Extract the [X, Y] coordinate from the center of the cell holding the provided text.  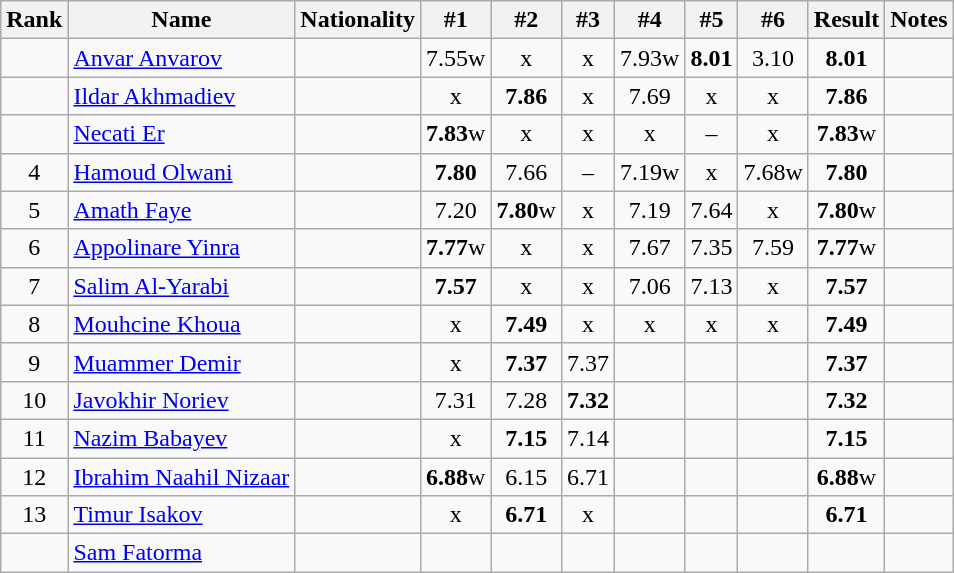
8 [34, 324]
#5 [712, 20]
Notes [919, 20]
Result [846, 20]
Ibrahim Naahil Nizaar [182, 477]
Javokhir Noriev [182, 400]
7.93w [649, 58]
Hamoud Olwani [182, 172]
7.19w [649, 172]
7.28 [526, 400]
#4 [649, 20]
#6 [773, 20]
#1 [456, 20]
Necati Er [182, 134]
11 [34, 438]
7.55w [456, 58]
10 [34, 400]
7.14 [588, 438]
#2 [526, 20]
12 [34, 477]
Nationality [358, 20]
Appolinare Yinra [182, 248]
6 [34, 248]
Name [182, 20]
7.20 [456, 210]
Rank [34, 20]
13 [34, 515]
5 [34, 210]
7.64 [712, 210]
7.66 [526, 172]
7.67 [649, 248]
Amath Faye [182, 210]
Ildar Akhmadiev [182, 96]
7.68w [773, 172]
#3 [588, 20]
3.10 [773, 58]
7.13 [712, 286]
7.35 [712, 248]
9 [34, 362]
7.31 [456, 400]
6.15 [526, 477]
7.59 [773, 248]
Timur Isakov [182, 515]
7.06 [649, 286]
Nazim Babayev [182, 438]
7.69 [649, 96]
Anvar Anvarov [182, 58]
Muammer Demir [182, 362]
Salim Al-Yarabi [182, 286]
4 [34, 172]
Sam Fatorma [182, 553]
Mouhcine Khoua [182, 324]
7 [34, 286]
7.19 [649, 210]
